Provide the [x, y] coordinate of the cell's center where the given text is located.  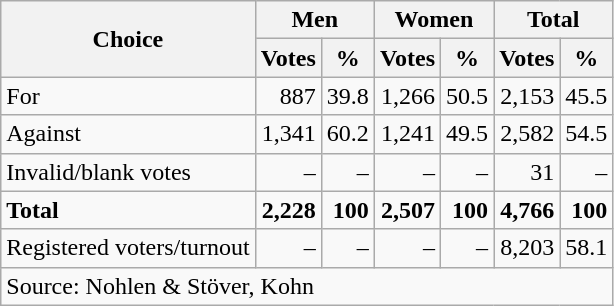
58.1 [586, 248]
31 [527, 172]
1,241 [407, 134]
49.5 [468, 134]
54.5 [586, 134]
1,266 [407, 96]
Choice [128, 39]
8,203 [527, 248]
Women [434, 20]
Men [314, 20]
For [128, 96]
60.2 [348, 134]
2,153 [527, 96]
2,582 [527, 134]
2,507 [407, 210]
2,228 [288, 210]
39.8 [348, 96]
50.5 [468, 96]
Against [128, 134]
Source: Nohlen & Stöver, Kohn [307, 286]
887 [288, 96]
Registered voters/turnout [128, 248]
45.5 [586, 96]
4,766 [527, 210]
Invalid/blank votes [128, 172]
1,341 [288, 134]
